From the cell containing the given text, extract its center point as (x, y) coordinate. 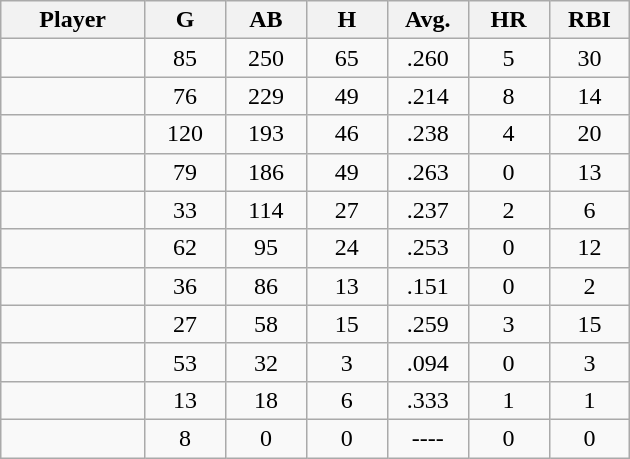
33 (186, 210)
32 (266, 362)
186 (266, 172)
120 (186, 134)
.263 (428, 172)
85 (186, 58)
58 (266, 324)
12 (590, 248)
G (186, 20)
46 (346, 134)
250 (266, 58)
114 (266, 210)
.094 (428, 362)
193 (266, 134)
24 (346, 248)
53 (186, 362)
.151 (428, 286)
RBI (590, 20)
62 (186, 248)
76 (186, 96)
95 (266, 248)
.253 (428, 248)
---- (428, 438)
.259 (428, 324)
.214 (428, 96)
Player (73, 20)
.260 (428, 58)
18 (266, 400)
AB (266, 20)
HR (508, 20)
4 (508, 134)
86 (266, 286)
36 (186, 286)
5 (508, 58)
H (346, 20)
.237 (428, 210)
79 (186, 172)
.333 (428, 400)
14 (590, 96)
20 (590, 134)
65 (346, 58)
Avg. (428, 20)
30 (590, 58)
.238 (428, 134)
229 (266, 96)
